Pinpoint the cell where the given text exists, returning its (x, y) midpoint coordinate. 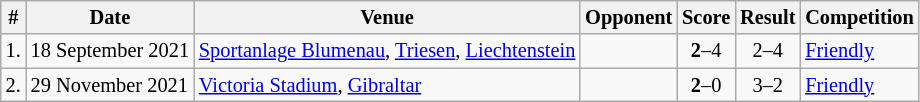
2. (14, 85)
Sportanlage Blumenau, Triesen, Liechtenstein (387, 51)
Score (706, 17)
29 November 2021 (110, 85)
Opponent (628, 17)
2–0 (706, 85)
1. (14, 51)
# (14, 17)
Result (768, 17)
3–2 (768, 85)
18 September 2021 (110, 51)
Date (110, 17)
Competition (859, 17)
Victoria Stadium, Gibraltar (387, 85)
Venue (387, 17)
